Provide the (x, y) coordinate of the cell's center where the given text is located.  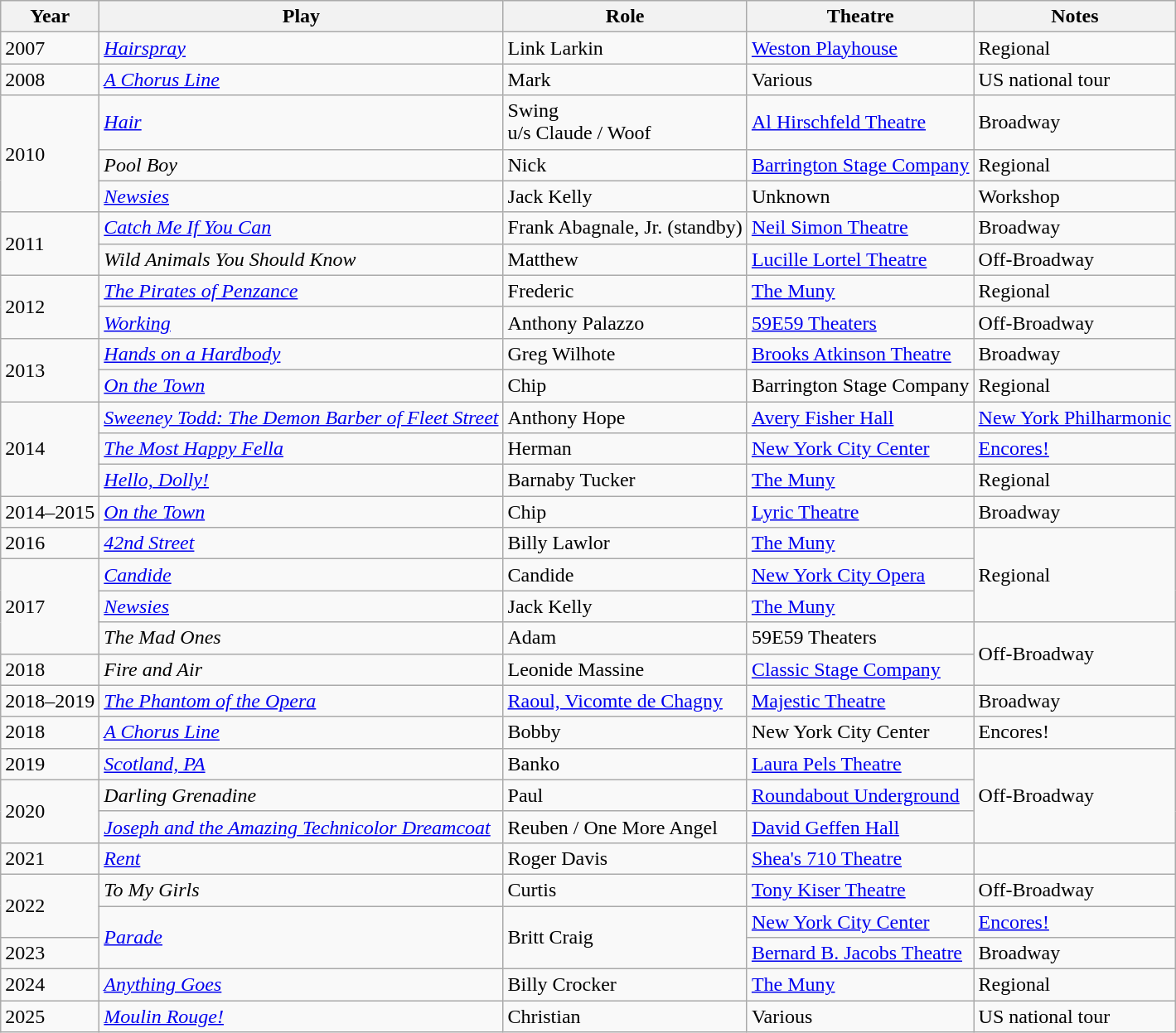
Fire and Air (302, 669)
Mark (625, 80)
Link Larkin (625, 48)
Bernard B. Jacobs Theatre (860, 953)
Theatre (860, 17)
2007 (50, 48)
Hands on a Hardbody (302, 354)
Matthew (625, 259)
2014–2015 (50, 512)
Curtis (625, 890)
Leonide Massine (625, 669)
2010 (50, 154)
Paul (625, 795)
Raoul, Vicomte de Chagny (625, 701)
Weston Playhouse (860, 48)
Billy Crocker (625, 985)
Hair (302, 123)
Classic Stage Company (860, 669)
Britt Craig (625, 938)
2017 (50, 606)
Anthony Palazzo (625, 322)
Al Hirschfeld Theatre (860, 123)
Frank Abagnale, Jr. (standby) (625, 228)
David Geffen Hall (860, 827)
The Mad Ones (302, 638)
2024 (50, 985)
Anthony Hope (625, 417)
Unknown (860, 196)
2012 (50, 307)
2018–2019 (50, 701)
The Most Happy Fella (302, 449)
Frederic (625, 291)
Reuben / One More Angel (625, 827)
2014 (50, 448)
Role (625, 17)
Lyric Theatre (860, 512)
Banko (625, 764)
Tony Kiser Theatre (860, 890)
2019 (50, 764)
Swingu/s Claude / Woof (625, 123)
Adam (625, 638)
The Phantom of the Opera (302, 701)
Majestic Theatre (860, 701)
Play (302, 17)
Roger Davis (625, 858)
2011 (50, 244)
2020 (50, 811)
Christian (625, 1016)
Herman (625, 449)
Shea's 710 Theatre (860, 858)
Rent (302, 858)
To My Girls (302, 890)
2025 (50, 1016)
2021 (50, 858)
Avery Fisher Hall (860, 417)
Bobby (625, 732)
Hairspray (302, 48)
New York Philharmonic (1075, 417)
Joseph and the Amazing Technicolor Dreamcoat (302, 827)
Greg Wilhote (625, 354)
2022 (50, 905)
2023 (50, 953)
Year (50, 17)
Laura Pels Theatre (860, 764)
Sweeney Todd: The Demon Barber of Fleet Street (302, 417)
Working (302, 322)
The Pirates of Penzance (302, 291)
Brooks Atkinson Theatre (860, 354)
2013 (50, 369)
Nick (625, 165)
Barnaby Tucker (625, 480)
Notes (1075, 17)
New York City Opera (860, 575)
Hello, Dolly! (302, 480)
Parade (302, 938)
Darling Grenadine (302, 795)
Workshop (1075, 196)
Neil Simon Theatre (860, 228)
Catch Me If You Can (302, 228)
Billy Lawlor (625, 543)
Anything Goes (302, 985)
42nd Street (302, 543)
2008 (50, 80)
Wild Animals You Should Know (302, 259)
Scotland, PA (302, 764)
Roundabout Underground (860, 795)
Lucille Lortel Theatre (860, 259)
2016 (50, 543)
Moulin Rouge! (302, 1016)
Pool Boy (302, 165)
